Find where the given text appears and provide that cell's center as (X, Y) coordinate. 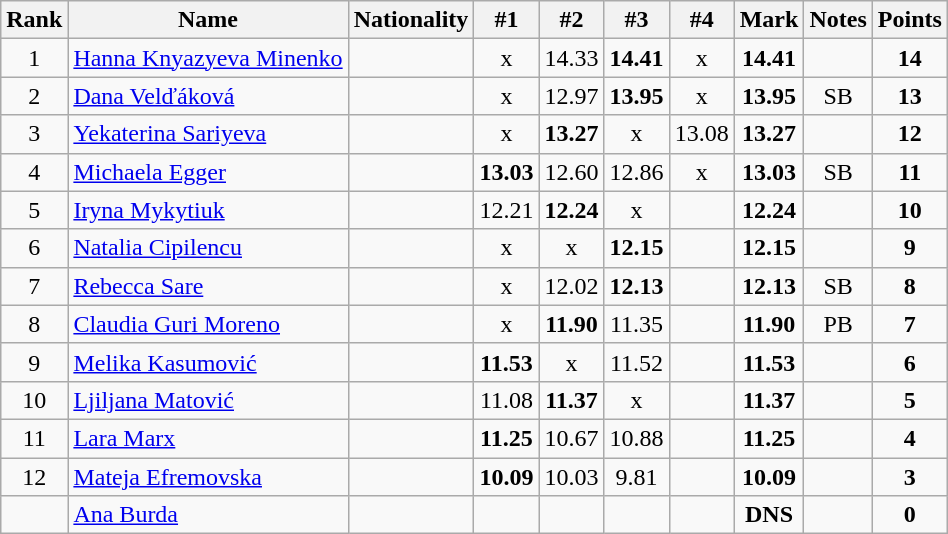
12.86 (636, 172)
11.35 (636, 324)
1 (34, 58)
Dana Velďáková (208, 96)
DNS (769, 515)
13 (910, 96)
10.67 (572, 438)
Ana Burda (208, 515)
Name (208, 20)
Iryna Mykytiuk (208, 210)
2 (34, 96)
Notes (838, 20)
#3 (636, 20)
Claudia Guri Moreno (208, 324)
11.08 (506, 400)
Nationality (411, 20)
10.03 (572, 477)
12.60 (572, 172)
Rank (34, 20)
Michaela Egger (208, 172)
PB (838, 324)
12.97 (572, 96)
Mark (769, 20)
Mateja Efremovska (208, 477)
0 (910, 515)
Points (910, 20)
Ljiljana Matović (208, 400)
Natalia Cipilencu (208, 248)
Rebecca Sare (208, 286)
#4 (702, 20)
11.52 (636, 362)
#2 (572, 20)
12.21 (506, 210)
Lara Marx (208, 438)
14 (910, 58)
#1 (506, 20)
10.88 (636, 438)
Melika Kasumović (208, 362)
12.02 (572, 286)
Yekaterina Sariyeva (208, 134)
13.08 (702, 134)
Hanna Knyazyeva Minenko (208, 58)
9.81 (636, 477)
14.33 (572, 58)
